Return [x, y] of the center of cell containing provided text 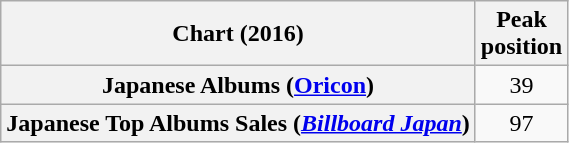
Japanese Albums (Oricon) [238, 85]
97 [521, 123]
Chart (2016) [238, 34]
Peakposition [521, 34]
Japanese Top Albums Sales (Billboard Japan) [238, 123]
39 [521, 85]
